Output the (X, Y) coordinate of the center of the cell containing the given text.  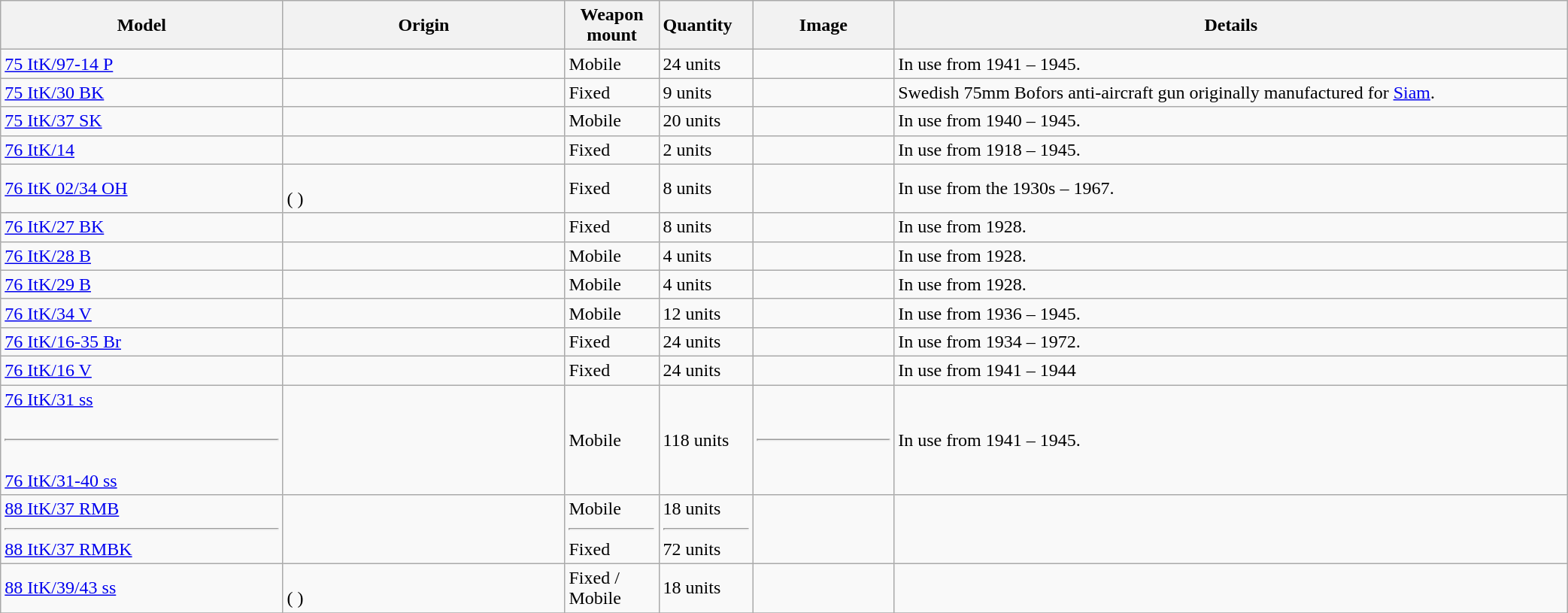
76 ItK/16 V (141, 370)
Swedish 75mm Bofors anti-aircraft gun originally manufactured for Siam. (1231, 93)
Details (1231, 26)
9 units (705, 93)
118 units (705, 440)
Origin (424, 26)
18 units (705, 588)
76 ItK/29 B (141, 284)
In use from 1918 – 1945. (1231, 150)
Image (823, 26)
88 ItK/39/43 ss (141, 588)
In use from 1941 – 1944 (1231, 370)
20 units (705, 121)
76 ItK/27 BK (141, 227)
76 ItK/31 ss 76 ItK/31-40 ss (141, 440)
Quantity (705, 26)
75 ItK/97-14 P (141, 64)
12 units (705, 313)
Fixed /Mobile (612, 588)
18 units72 units (705, 530)
75 ItK/37 SK (141, 121)
In use from 1936 – 1945. (1231, 313)
In use from the 1930s – 1967. (1231, 188)
76 ItK/28 B (141, 256)
75 ItK/30 BK (141, 93)
In use from 1934 – 1972. (1231, 341)
Weaponmount (612, 26)
88 ItK/37 RMB88 ItK/37 RMBK (141, 530)
76 ItK/34 V (141, 313)
76 ItK/16-35 Br (141, 341)
76 ItK/14 (141, 150)
In use from 1940 – 1945. (1231, 121)
76 ItK 02/34 OH (141, 188)
2 units (705, 150)
MobileFixed (612, 530)
Model (141, 26)
